For the text-containing cell, return its midpoint in (x, y) coordinate format. 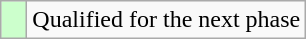
Qualified for the next phase (166, 20)
